Provide the (x, y) coordinate of the cell's center where the given text is located.  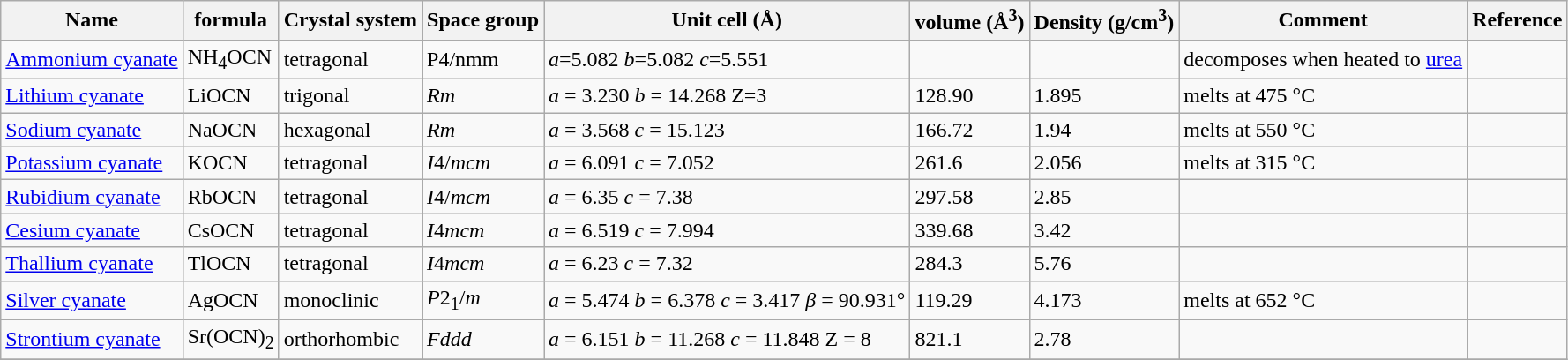
melts at 550 °C (1323, 130)
P4/nmm (483, 59)
4.173 (1104, 300)
Cesium cyanate (92, 230)
Comment (1323, 21)
166.72 (970, 130)
Space group (483, 21)
Unit cell (Å) (727, 21)
LiOCN (231, 96)
a = 3.568 c = 15.123 (727, 130)
P21/m (483, 300)
Rubidium cyanate (92, 197)
a = 6.35 c = 7.38 (727, 197)
2.056 (1104, 163)
Sr(OCN)2 (231, 339)
Lithium cyanate (92, 96)
AgOCN (231, 300)
TlOCN (231, 264)
Sodium cyanate (92, 130)
Crystal system (350, 21)
Thallium cyanate (92, 264)
formula (231, 21)
trigonal (350, 96)
a = 5.474 b = 6.378 c = 3.417 β = 90.931° (727, 300)
a = 6.091 c = 7.052 (727, 163)
decomposes when heated to urea (1323, 59)
orthorhombic (350, 339)
NH4OCN (231, 59)
melts at 652 °C (1323, 300)
261.6 (970, 163)
a = 3.230 b = 14.268 Z=3 (727, 96)
RbOCN (231, 197)
Fddd (483, 339)
Name (92, 21)
Ammonium cyanate (92, 59)
NaOCN (231, 130)
volume (Å3) (970, 21)
5.76 (1104, 264)
a = 6.151 b = 11.268 c = 11.848 Z = 8 (727, 339)
CsOCN (231, 230)
hexagonal (350, 130)
a = 6.23 c = 7.32 (727, 264)
2.85 (1104, 197)
297.58 (970, 197)
339.68 (970, 230)
821.1 (970, 339)
KOCN (231, 163)
128.90 (970, 96)
Potassium cyanate (92, 163)
Reference (1517, 21)
monoclinic (350, 300)
a=5.082 b=5.082 c=5.551 (727, 59)
1.94 (1104, 130)
melts at 475 °C (1323, 96)
284.3 (970, 264)
Density (g/cm3) (1104, 21)
1.895 (1104, 96)
melts at 315 °C (1323, 163)
119.29 (970, 300)
2.78 (1104, 339)
3.42 (1104, 230)
Silver cyanate (92, 300)
Strontium cyanate (92, 339)
a = 6.519 c = 7.994 (727, 230)
